Return (x, y) of the center of cell containing provided text 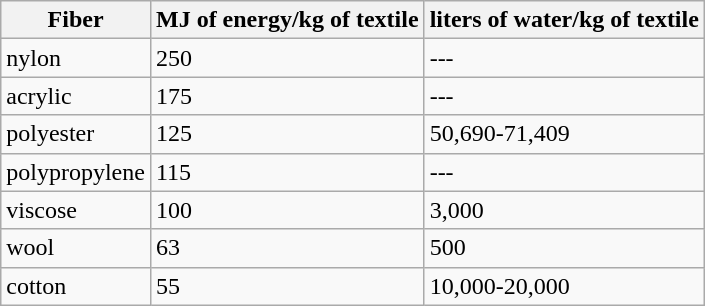
viscose (76, 210)
63 (287, 248)
MJ of energy/kg of textile (287, 20)
liters of water/kg of textile (564, 20)
115 (287, 172)
500 (564, 248)
nylon (76, 58)
wool (76, 248)
10,000-20,000 (564, 286)
125 (287, 134)
175 (287, 96)
50,690-71,409 (564, 134)
55 (287, 286)
3,000 (564, 210)
acrylic (76, 96)
Fiber (76, 20)
250 (287, 58)
cotton (76, 286)
polyester (76, 134)
100 (287, 210)
polypropylene (76, 172)
